Locate the cell with the specified text and output its [x, y] center coordinate. 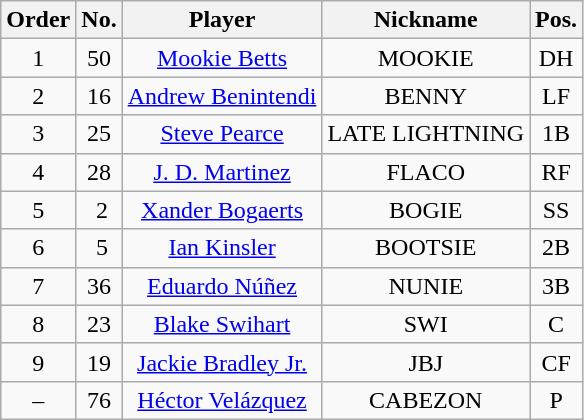
28 [99, 172]
Blake Swihart [222, 324]
Ian Kinsler [222, 248]
LATE LIGHTNING [426, 134]
4 [38, 172]
Player [222, 20]
FLACO [426, 172]
P [556, 400]
No. [99, 20]
Jackie Bradley Jr. [222, 362]
J. D. Martinez [222, 172]
76 [99, 400]
Héctor Velázquez [222, 400]
NUNIE [426, 286]
Steve Pearce [222, 134]
3 [38, 134]
BOOTSIE [426, 248]
7 [38, 286]
SWI [426, 324]
C [556, 324]
CF [556, 362]
3B [556, 286]
– [38, 400]
Andrew Benintendi [222, 96]
DH [556, 58]
1B [556, 134]
1 [38, 58]
SS [556, 210]
25 [99, 134]
MOOKIE [426, 58]
Pos. [556, 20]
8 [38, 324]
50 [99, 58]
16 [99, 96]
Order [38, 20]
LF [556, 96]
19 [99, 362]
JBJ [426, 362]
Eduardo Núñez [222, 286]
23 [99, 324]
Nickname [426, 20]
Mookie Betts [222, 58]
6 [38, 248]
RF [556, 172]
2B [556, 248]
CABEZON [426, 400]
Xander Bogaerts [222, 210]
9 [38, 362]
36 [99, 286]
BOGIE [426, 210]
BENNY [426, 96]
